Scan for the cell matching the given text and deliver its [X, Y] coordinate at center. 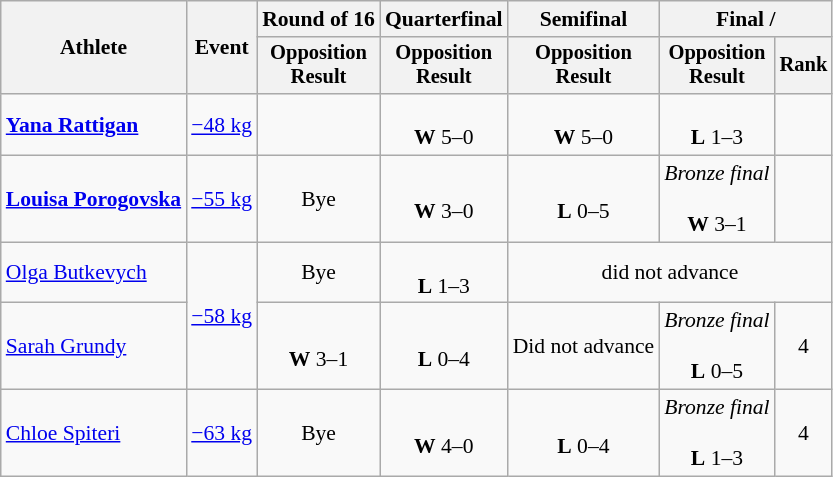
Quarterfinal [444, 19]
Bronze finalL 0–5 [716, 346]
−58 kg [222, 316]
Chloe Spiteri [94, 434]
W 3–0 [444, 200]
W 4–0 [444, 434]
Did not advance [584, 346]
L 0–5 [584, 200]
Round of 16 [318, 19]
Bronze finalL 1–3 [716, 434]
−55 kg [222, 200]
Rank [804, 66]
Olga Butkevych [94, 272]
Sarah Grundy [94, 346]
−63 kg [222, 434]
Final / [746, 19]
−48 kg [222, 124]
did not advance [670, 272]
Event [222, 48]
Louisa Porogovska [94, 200]
Semifinal [584, 19]
W 3–1 [318, 346]
Athlete [94, 48]
Bronze finalW 3–1 [716, 200]
Yana Rattigan [94, 124]
